Return the [X, Y] coordinate for the center point of the cell that contains the specified text.  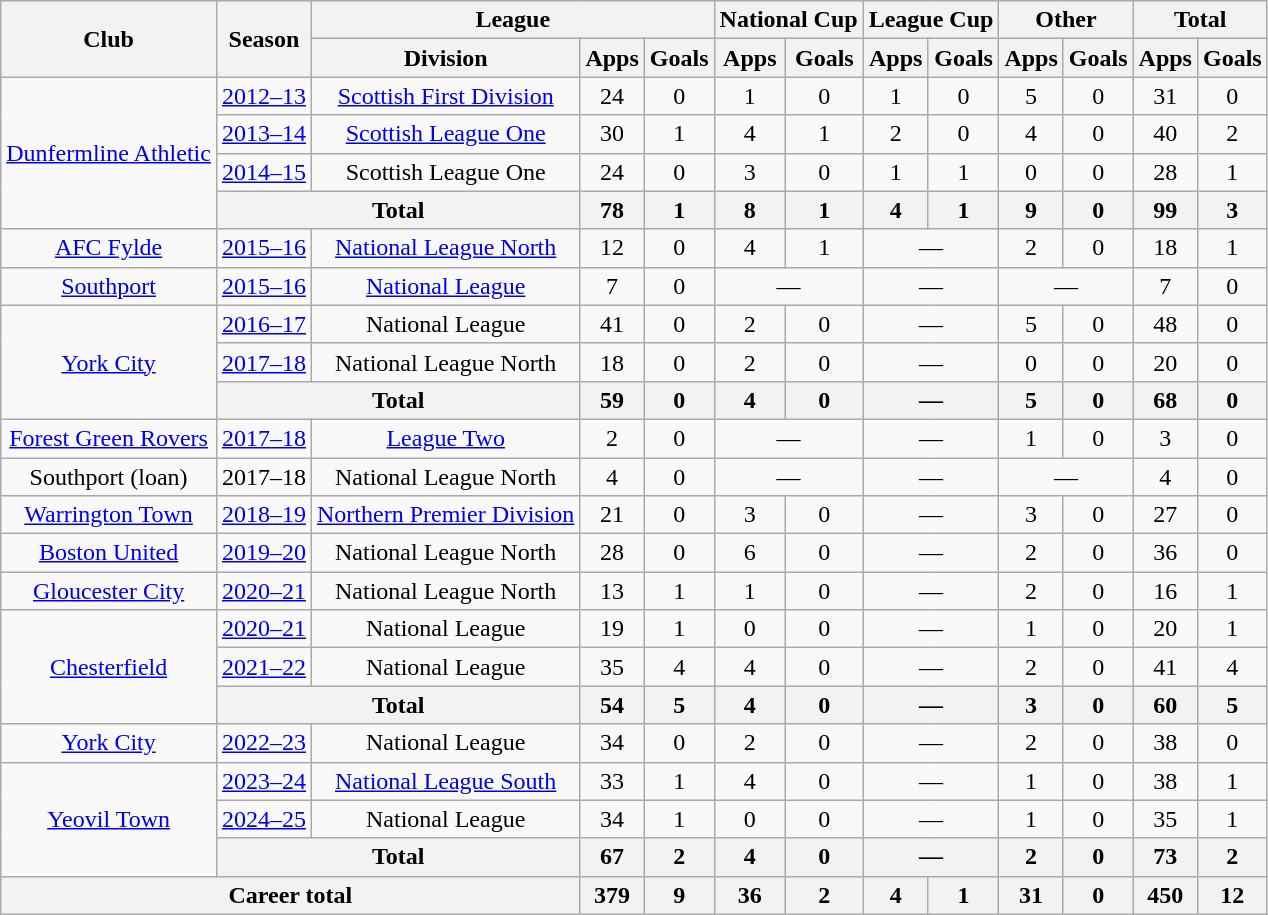
Southport [109, 286]
Other [1066, 20]
Club [109, 39]
Division [445, 58]
60 [1165, 705]
National League South [445, 781]
2014–15 [264, 172]
2023–24 [264, 781]
19 [612, 629]
Career total [290, 895]
League Two [445, 438]
8 [750, 210]
Forest Green Rovers [109, 438]
2013–14 [264, 134]
33 [612, 781]
National Cup [788, 20]
73 [1165, 857]
67 [612, 857]
2024–25 [264, 819]
68 [1165, 400]
2021–22 [264, 667]
21 [612, 515]
Dunfermline Athletic [109, 153]
Warrington Town [109, 515]
League Cup [931, 20]
2022–23 [264, 743]
Gloucester City [109, 591]
48 [1165, 324]
78 [612, 210]
40 [1165, 134]
6 [750, 553]
AFC Fylde [109, 248]
Boston United [109, 553]
2018–19 [264, 515]
59 [612, 400]
2019–20 [264, 553]
Chesterfield [109, 667]
Season [264, 39]
13 [612, 591]
450 [1165, 895]
54 [612, 705]
Northern Premier Division [445, 515]
League [512, 20]
16 [1165, 591]
Southport (loan) [109, 477]
2012–13 [264, 96]
2016–17 [264, 324]
Scottish First Division [445, 96]
99 [1165, 210]
27 [1165, 515]
379 [612, 895]
Yeovil Town [109, 819]
30 [612, 134]
